From the cell containing the given text, extract its center point as [X, Y] coordinate. 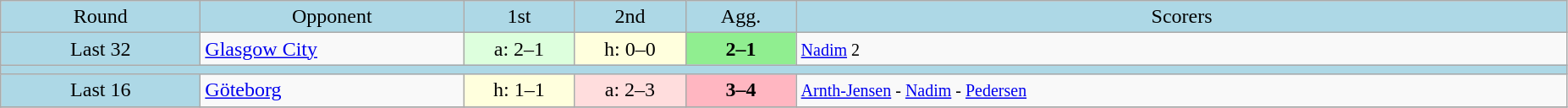
Glasgow City [332, 49]
2–1 [741, 49]
Scorers [1181, 17]
a: 2–1 [520, 49]
a: 2–3 [630, 90]
2nd [630, 17]
1st [520, 17]
Opponent [332, 17]
Göteborg [332, 90]
3–4 [741, 90]
Arnth-Jensen - Nadim - Pedersen [1181, 90]
Agg. [741, 17]
Last 32 [101, 49]
Round [101, 17]
h: 1–1 [520, 90]
h: 0–0 [630, 49]
Last 16 [101, 90]
Nadim 2 [1181, 49]
